Identify which cell holds the provided text, then report its [X, Y] central coordinate. 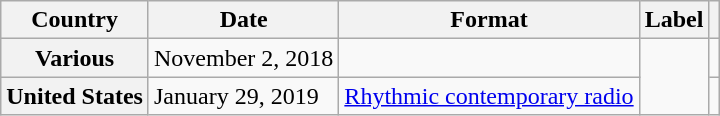
Date [243, 20]
November 2, 2018 [243, 58]
United States [75, 96]
Label [674, 20]
January 29, 2019 [243, 96]
Country [75, 20]
Rhythmic contemporary radio [489, 96]
Format [489, 20]
Various [75, 58]
